Output the (X, Y) coordinate of the center of the cell containing the given text.  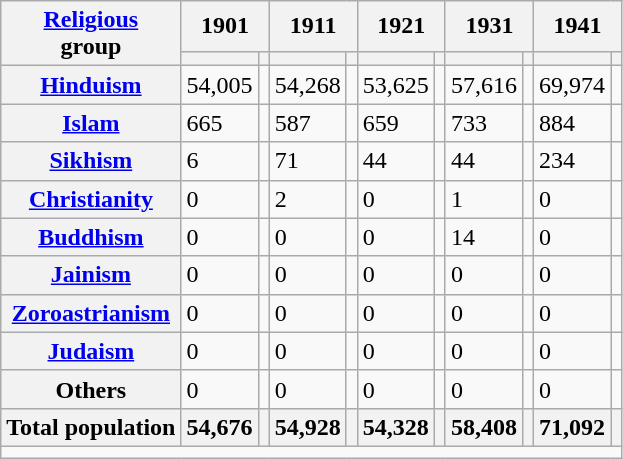
Buddhism (91, 237)
Sikhism (91, 161)
1941 (578, 26)
54,268 (308, 85)
14 (484, 237)
Others (91, 389)
53,625 (396, 85)
Judaism (91, 351)
57,616 (484, 85)
665 (220, 123)
Religiousgroup (91, 34)
234 (572, 161)
1 (484, 199)
Jainism (91, 275)
71 (308, 161)
733 (484, 123)
2 (308, 199)
Islam (91, 123)
1931 (489, 26)
69,974 (572, 85)
Total population (91, 427)
54,005 (220, 85)
1911 (313, 26)
587 (308, 123)
54,928 (308, 427)
Hinduism (91, 85)
6 (220, 161)
54,676 (220, 427)
1901 (225, 26)
884 (572, 123)
54,328 (396, 427)
Zoroastrianism (91, 313)
Christianity (91, 199)
58,408 (484, 427)
659 (396, 123)
1921 (401, 26)
71,092 (572, 427)
